Locate the cell with the specified text and output its [X, Y] center coordinate. 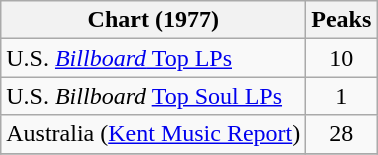
U.S. Billboard Top Soul LPs [154, 96]
Peaks [342, 20]
Chart (1977) [154, 20]
10 [342, 58]
1 [342, 96]
Australia (Kent Music Report) [154, 134]
U.S. Billboard Top LPs [154, 58]
28 [342, 134]
